Provide the [x, y] coordinate of the cell's center where the given text is located.  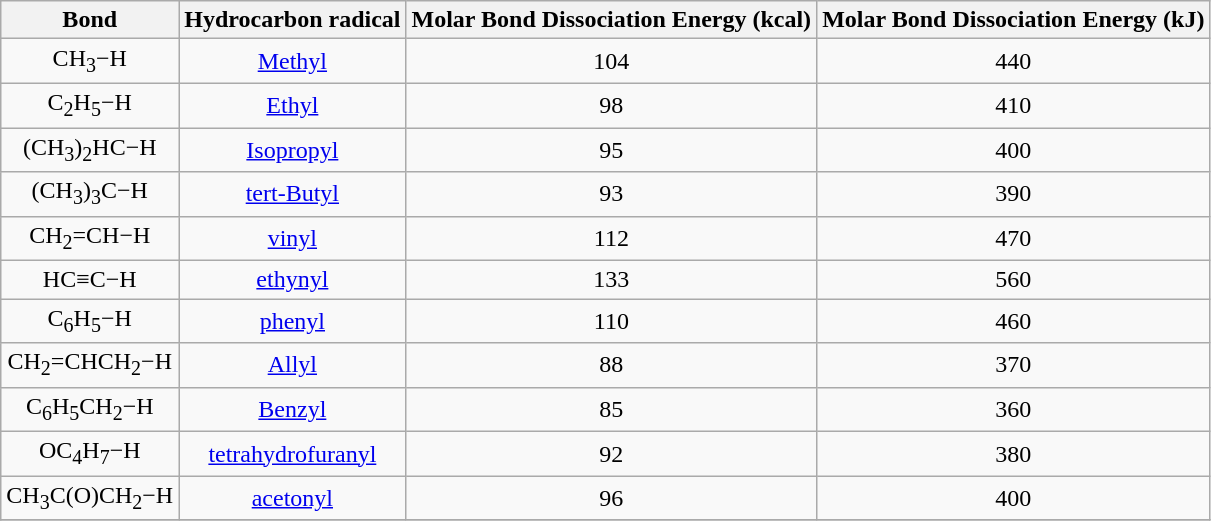
(CH3)2HC−H [90, 150]
ethynyl [292, 280]
390 [1014, 194]
acetonyl [292, 498]
CH2=CHCH2−H [90, 365]
C2H5−H [90, 105]
410 [1014, 105]
110 [612, 321]
95 [612, 150]
Ethyl [292, 105]
C6H5−H [90, 321]
560 [1014, 280]
440 [1014, 61]
C6H5CH2−H [90, 409]
Molar Bond Dissociation Energy (kJ) [1014, 20]
460 [1014, 321]
380 [1014, 454]
Isopropyl [292, 150]
Methyl [292, 61]
OC4H7−H [90, 454]
(CH3)3C−H [90, 194]
CH2=CH−H [90, 238]
360 [1014, 409]
470 [1014, 238]
93 [612, 194]
phenyl [292, 321]
92 [612, 454]
Benzyl [292, 409]
Allyl [292, 365]
96 [612, 498]
Molar Bond Dissociation Energy (kcal) [612, 20]
tetrahydrofuranyl [292, 454]
112 [612, 238]
Hydrocarbon radical [292, 20]
104 [612, 61]
Bond [90, 20]
CH3C(O)CH2−H [90, 498]
133 [612, 280]
CH3−H [90, 61]
370 [1014, 365]
tert-Butyl [292, 194]
88 [612, 365]
98 [612, 105]
vinyl [292, 238]
HC≡C−H [90, 280]
85 [612, 409]
